From the cell containing the given text, extract its center point as [x, y] coordinate. 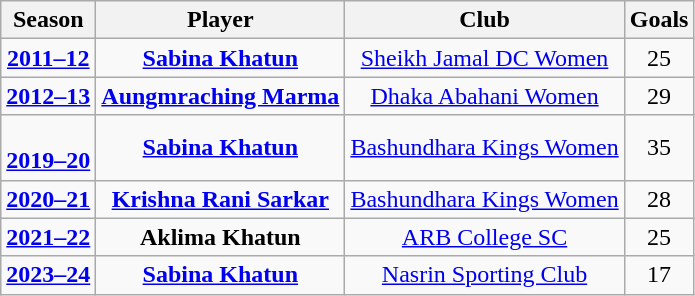
2011–12 [48, 58]
Aklima Khatun [220, 237]
Player [220, 20]
2023–24 [48, 275]
ARB College SC [484, 237]
Aungmraching Marma [220, 96]
2019–20 [48, 148]
28 [659, 199]
Club [484, 20]
17 [659, 275]
Sheikh Jamal DC Women [484, 58]
Dhaka Abahani Women [484, 96]
Goals [659, 20]
29 [659, 96]
Krishna Rani Sarkar [220, 199]
Season [48, 20]
2020–21 [48, 199]
35 [659, 148]
2012–13 [48, 96]
2021–22 [48, 237]
Nasrin Sporting Club [484, 275]
